Detect which cell encompasses the target text, then output its [X, Y] center coordinate. 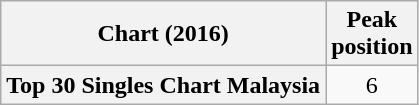
Chart (2016) [164, 34]
6 [372, 85]
Peakposition [372, 34]
Top 30 Singles Chart Malaysia [164, 85]
